Find where the given text appears and provide that cell's center as [x, y] coordinate. 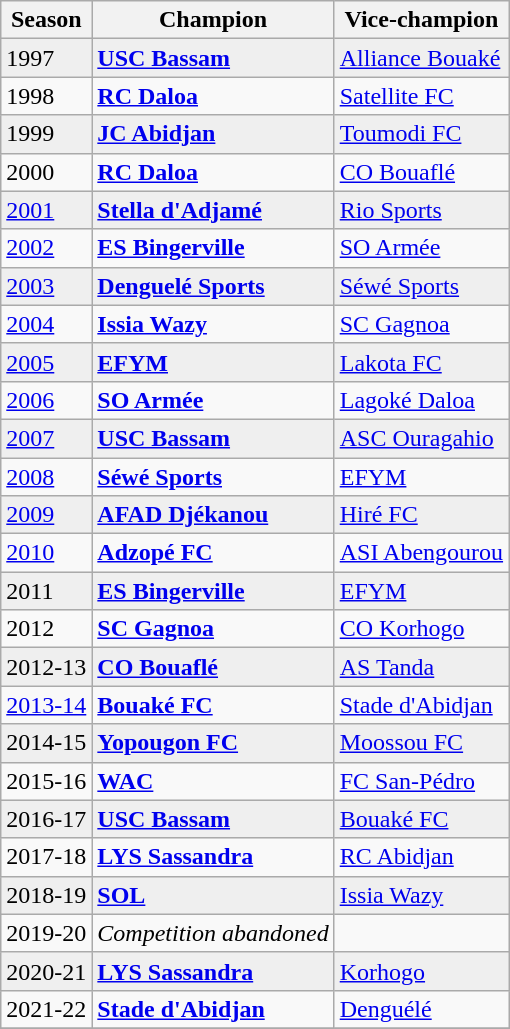
Satellite FC [421, 96]
2007 [46, 438]
Denguélé [421, 1009]
2003 [46, 286]
Vice-champion [421, 20]
Champion [213, 20]
Competition abandoned [213, 933]
ASI Abengourou [421, 553]
Alliance Bouaké [421, 58]
2017-18 [46, 857]
2015-16 [46, 781]
Stella d'Adjamé [213, 210]
2012-13 [46, 667]
1999 [46, 134]
Moossou FC [421, 743]
2014-15 [46, 743]
Yopougon FC [213, 743]
RC Abidjan [421, 857]
CO Korhogo [421, 629]
2009 [46, 515]
Hiré FC [421, 515]
Rio Sports [421, 210]
Season [46, 20]
2018-19 [46, 895]
2006 [46, 400]
1997 [46, 58]
Toumodi FC [421, 134]
2021-22 [46, 1009]
WAC [213, 781]
ASC Ouragahio [421, 438]
2010 [46, 553]
2008 [46, 477]
Korhogo [421, 971]
2016-17 [46, 819]
AFAD Djékanou [213, 515]
JC Abidjan [213, 134]
2013-14 [46, 705]
AS Tanda [421, 667]
SOL [213, 895]
2019-20 [46, 933]
Denguelé Sports [213, 286]
2020-21 [46, 971]
2011 [46, 591]
1998 [46, 96]
2012 [46, 629]
2002 [46, 248]
2005 [46, 362]
FC San-Pédro [421, 781]
Lagoké Daloa [421, 400]
Adzopé FC [213, 553]
2000 [46, 172]
Lakota FC [421, 362]
2001 [46, 210]
2004 [46, 324]
